For the text-containing cell, return its midpoint in [x, y] coordinate format. 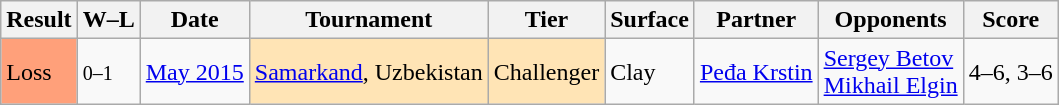
Partner [756, 20]
0–1 [108, 72]
Score [1010, 20]
Surface [650, 20]
W–L [108, 20]
Opponents [890, 20]
Challenger [546, 72]
Samarkand, Uzbekistan [368, 72]
Date [194, 20]
May 2015 [194, 72]
Clay [650, 72]
Peđa Krstin [756, 72]
4–6, 3–6 [1010, 72]
Sergey Betov Mikhail Elgin [890, 72]
Loss [39, 72]
Tournament [368, 20]
Tier [546, 20]
Result [39, 20]
